Locate the cell with the specified text and output its [x, y] center coordinate. 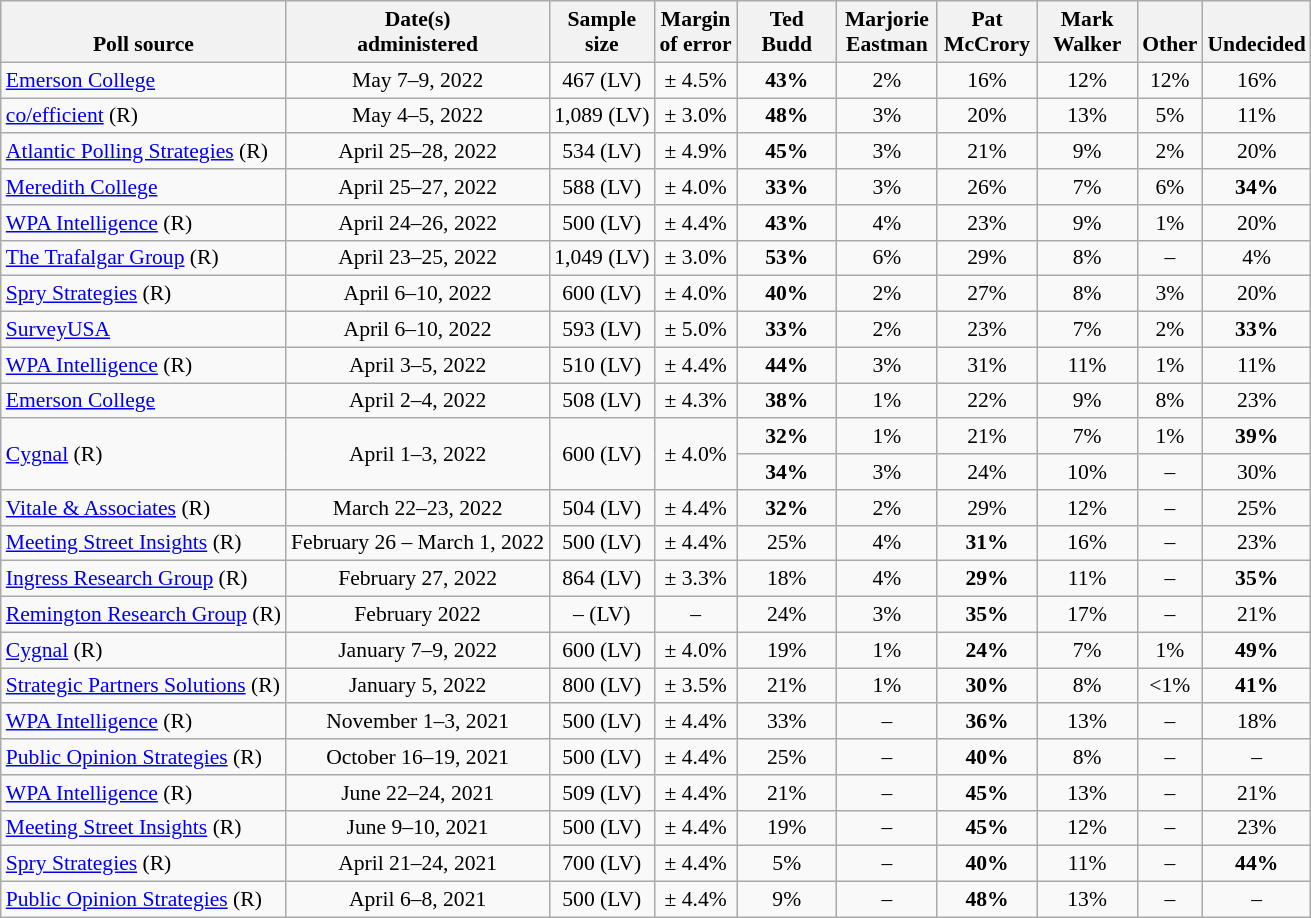
509 (LV) [602, 793]
± 3.3% [695, 579]
41% [1256, 686]
June 9–10, 2021 [418, 828]
February 26 – March 1, 2022 [418, 543]
588 (LV) [602, 187]
510 (LV) [602, 365]
534 (LV) [602, 152]
November 1–3, 2021 [418, 722]
700 (LV) [602, 864]
Marginof error [695, 32]
800 (LV) [602, 686]
10% [1087, 472]
The Trafalgar Group (R) [144, 258]
49% [1256, 650]
January 5, 2022 [418, 686]
February 27, 2022 [418, 579]
October 16–19, 2021 [418, 757]
Vitale & Associates (R) [144, 508]
17% [1087, 615]
co/efficient (R) [144, 116]
April 21–24, 2021 [418, 864]
26% [987, 187]
Meredith College [144, 187]
April 1–3, 2022 [418, 454]
April 23–25, 2022 [418, 258]
Samplesize [602, 32]
June 22–24, 2021 [418, 793]
– (LV) [602, 615]
February 2022 [418, 615]
<1% [1170, 686]
1,049 (LV) [602, 258]
864 (LV) [602, 579]
53% [787, 258]
April 24–26, 2022 [418, 223]
Ingress Research Group (R) [144, 579]
April 3–5, 2022 [418, 365]
May 7–9, 2022 [418, 80]
± 5.0% [695, 330]
Undecided [1256, 32]
504 (LV) [602, 508]
MarkWalker [1087, 32]
593 (LV) [602, 330]
Date(s)administered [418, 32]
38% [787, 401]
± 4.5% [695, 80]
March 22–23, 2022 [418, 508]
Poll source [144, 32]
508 (LV) [602, 401]
January 7–9, 2022 [418, 650]
27% [987, 294]
PatMcCrory [987, 32]
April 25–27, 2022 [418, 187]
Remington Research Group (R) [144, 615]
39% [1256, 437]
467 (LV) [602, 80]
1,089 (LV) [602, 116]
± 4.3% [695, 401]
TedBudd [787, 32]
MarjorieEastman [887, 32]
April 25–28, 2022 [418, 152]
± 4.9% [695, 152]
SurveyUSA [144, 330]
± 3.5% [695, 686]
May 4–5, 2022 [418, 116]
Other [1170, 32]
22% [987, 401]
Strategic Partners Solutions (R) [144, 686]
April 2–4, 2022 [418, 401]
36% [987, 722]
Atlantic Polling Strategies (R) [144, 152]
April 6–8, 2021 [418, 900]
